From the cell containing the given text, extract its center point as [X, Y] coordinate. 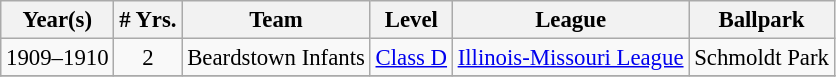
Team [276, 20]
1909–1910 [58, 58]
Year(s) [58, 20]
League [570, 20]
Ballpark [762, 20]
Class D [411, 58]
Level [411, 20]
2 [148, 58]
Beardstown Infants [276, 58]
# Yrs. [148, 20]
Schmoldt Park [762, 58]
Illinois-Missouri League [570, 58]
